Capture the cell that displays the provided text and extract its [X, Y] central coordinate. 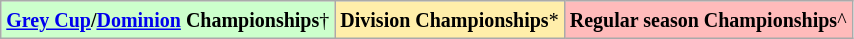
Regular season Championships^ [708, 20]
Division Championships* [450, 20]
Grey Cup/Dominion Championships† [168, 20]
